Pinpoint the cell where the given text exists, returning its (x, y) midpoint coordinate. 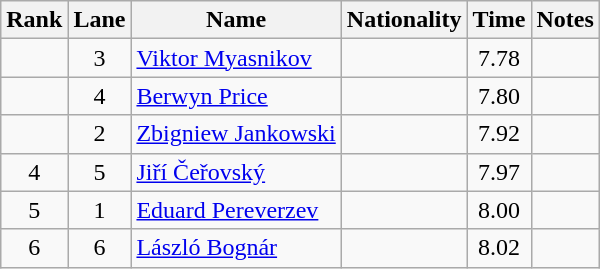
Zbigniew Jankowski (236, 134)
8.02 (499, 248)
Nationality (404, 20)
Lane (100, 20)
Time (499, 20)
7.78 (499, 58)
7.80 (499, 96)
2 (100, 134)
8.00 (499, 210)
7.92 (499, 134)
Eduard Pereverzev (236, 210)
7.97 (499, 172)
1 (100, 210)
László Bognár (236, 248)
Rank (34, 20)
Viktor Myasnikov (236, 58)
Berwyn Price (236, 96)
3 (100, 58)
Name (236, 20)
Jiří Čeřovský (236, 172)
Notes (565, 20)
